Find where the given text appears and provide that cell's center as [x, y] coordinate. 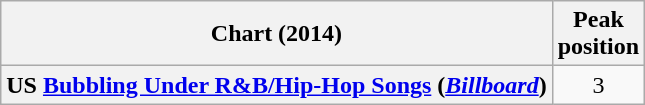
Peakposition [598, 34]
Chart (2014) [276, 34]
US Bubbling Under R&B/Hip-Hop Songs (Billboard) [276, 85]
3 [598, 85]
